Identify which cell holds the provided text, then report its (x, y) central coordinate. 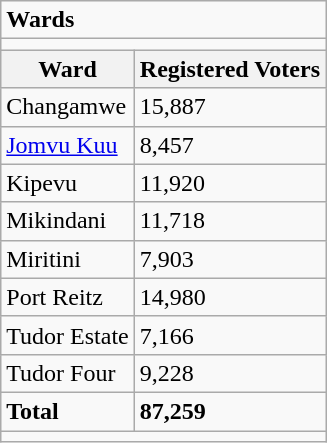
11,718 (230, 221)
Registered Voters (230, 69)
Changamwe (68, 107)
Tudor Estate (68, 335)
8,457 (230, 145)
87,259 (230, 411)
Ward (68, 69)
7,903 (230, 259)
Wards (164, 20)
Mikindani (68, 221)
Tudor Four (68, 373)
Total (68, 411)
Kipevu (68, 183)
15,887 (230, 107)
7,166 (230, 335)
11,920 (230, 183)
14,980 (230, 297)
Miritini (68, 259)
Jomvu Kuu (68, 145)
9,228 (230, 373)
Port Reitz (68, 297)
